Find where the given text appears and provide that cell's center as (x, y) coordinate. 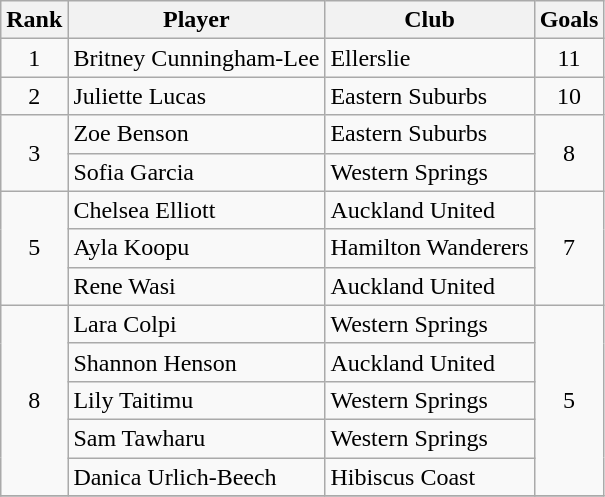
Shannon Henson (196, 362)
7 (569, 248)
Sam Tawharu (196, 438)
Zoe Benson (196, 134)
Hamilton Wanderers (430, 248)
11 (569, 58)
Juliette Lucas (196, 96)
Player (196, 20)
Lara Colpi (196, 324)
3 (34, 153)
Sofia Garcia (196, 172)
Danica Urlich-Beech (196, 477)
10 (569, 96)
Ellerslie (430, 58)
Rank (34, 20)
1 (34, 58)
Ayla Koopu (196, 248)
Club (430, 20)
Rene Wasi (196, 286)
Britney Cunningham-Lee (196, 58)
Goals (569, 20)
Hibiscus Coast (430, 477)
Lily Taitimu (196, 400)
Chelsea Elliott (196, 210)
2 (34, 96)
